Find where the given text appears and provide that cell's center as [x, y] coordinate. 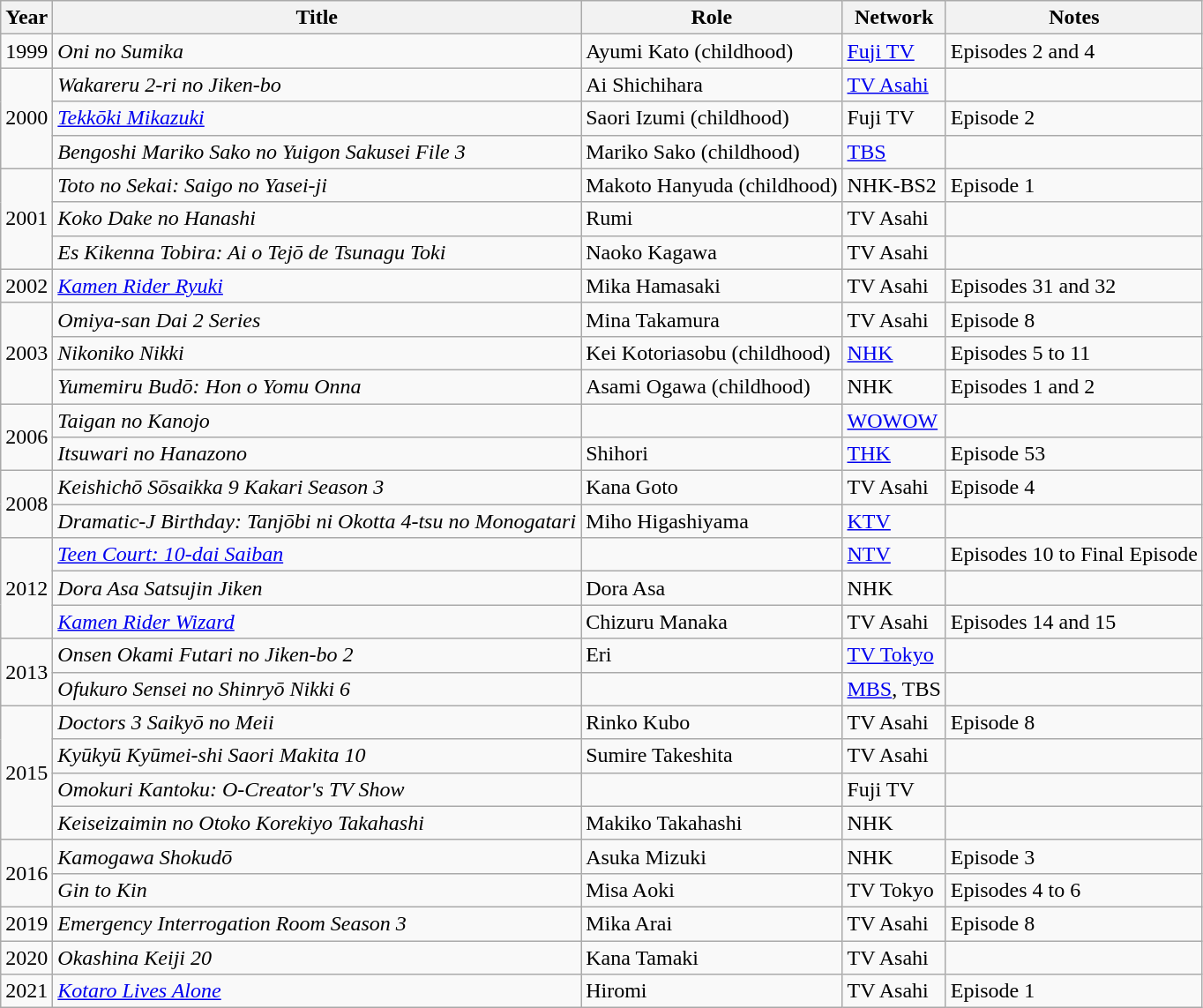
2003 [26, 353]
Dramatic-J Birthday: Tanjōbi ni Okotta 4-tsu no Monogatari [318, 521]
Chizuru Manaka [712, 622]
Title [318, 18]
Mariko Sako (childhood) [712, 152]
Notes [1074, 18]
Asuka Mizuki [712, 856]
2013 [26, 672]
Doctors 3 Saikyō no Meii [318, 722]
Mika Hamasaki [712, 286]
Bengoshi Mariko Sako no Yuigon Sakusei File 3 [318, 152]
Teen Court: 10-dai Saiban [318, 555]
Asami Ogawa (childhood) [712, 386]
Omokuri Kantoku: O-Creator's TV Show [318, 789]
WOWOW [894, 421]
Sumire Takeshita [712, 756]
Toto no Sekai: Saigo no Yasei-ji [318, 185]
NTV [894, 555]
Dora Asa [712, 588]
Episodes 2 and 4 [1074, 51]
Ofukuro Sensei no Shinryō Nikki 6 [318, 689]
Yumemiru Budō: Hon o Yomu Onna [318, 386]
2021 [26, 991]
Okashina Keiji 20 [318, 957]
MBS, TBS [894, 689]
2015 [26, 773]
Kamen Rider Ryuki [318, 286]
Role [712, 18]
Episodes 14 and 15 [1074, 622]
Kana Goto [712, 488]
Onsen Okami Futari no Jiken-bo 2 [318, 655]
Kana Tamaki [712, 957]
2002 [26, 286]
NHK-BS2 [894, 185]
Makiko Takahashi [712, 823]
Eri [712, 655]
Kei Kotoriasobu (childhood) [712, 353]
Mina Takamura [712, 319]
2001 [26, 219]
Naoko Kagawa [712, 252]
1999 [26, 51]
Misa Aoki [712, 890]
Makoto Hanyuda (childhood) [712, 185]
Kyūkyū Kyūmei-shi Saori Makita 10 [318, 756]
Kamogawa Shokudō [318, 856]
Episodes 5 to 11 [1074, 353]
Shihori [712, 454]
2016 [26, 873]
2000 [26, 118]
Es Kikenna Tobira: Ai o Tejō de Tsunagu Toki [318, 252]
Episode 2 [1074, 118]
Omiya-san Dai 2 Series [318, 319]
2006 [26, 437]
Episodes 10 to Final Episode [1074, 555]
Emergency Interrogation Room Season 3 [318, 923]
Ai Shichihara [712, 85]
KTV [894, 521]
Kamen Rider Wizard [318, 622]
Episodes 1 and 2 [1074, 386]
Rumi [712, 219]
Koko Dake no Hanashi [318, 219]
Kotaro Lives Alone [318, 991]
Saori Izumi (childhood) [712, 118]
Episode 4 [1074, 488]
Keishichō Sōsaikka 9 Kakari Season 3 [318, 488]
2012 [26, 588]
Rinko Kubo [712, 722]
Network [894, 18]
Mika Arai [712, 923]
Miho Higashiyama [712, 521]
Ayumi Kato (childhood) [712, 51]
Episode 3 [1074, 856]
Keiseizaimin no Otoko Korekiyo Takahashi [318, 823]
TBS [894, 152]
Year [26, 18]
Gin to Kin [318, 890]
Nikoniko Nikki [318, 353]
THK [894, 454]
Hiromi [712, 991]
Taigan no Kanojo [318, 421]
Wakareru 2-ri no Jiken-bo [318, 85]
Episode 53 [1074, 454]
Episodes 31 and 32 [1074, 286]
Dora Asa Satsujin Jiken [318, 588]
2008 [26, 504]
Oni no Sumika [318, 51]
Tekkōki Mikazuki [318, 118]
Itsuwari no Hanazono [318, 454]
2020 [26, 957]
2019 [26, 923]
Episodes 4 to 6 [1074, 890]
